Find where the given text appears and provide that cell's center as [x, y] coordinate. 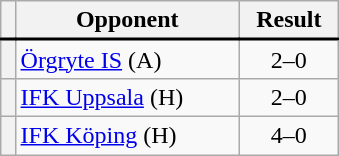
IFK Köping (H) [127, 135]
Opponent [127, 20]
IFK Uppsala (H) [127, 97]
Result [288, 20]
4–0 [288, 135]
Örgryte IS (A) [127, 60]
